Locate the cell with the specified text and output its [X, Y] center coordinate. 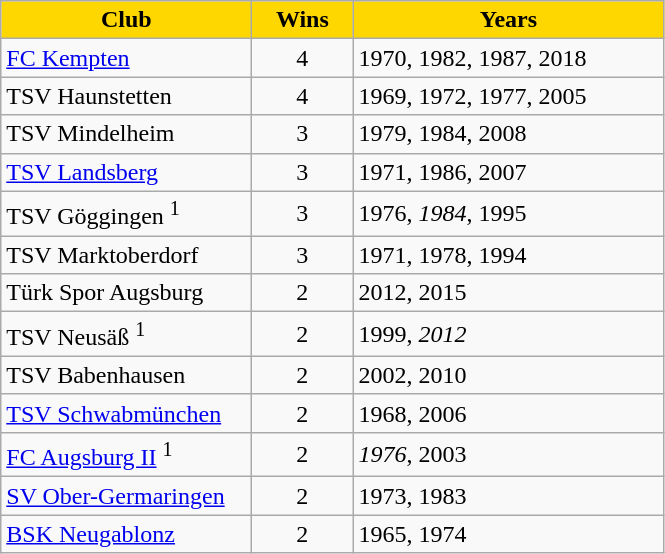
1999, 2012 [508, 334]
Wins [302, 20]
Years [508, 20]
2012, 2015 [508, 293]
FC Kempten [126, 58]
BSK Neugablonz [126, 534]
1971, 1978, 1994 [508, 255]
1976, 2003 [508, 454]
TSV Haunstetten [126, 96]
1979, 1984, 2008 [508, 134]
Türk Spor Augsburg [126, 293]
TSV Göggingen 1 [126, 214]
FC Augsburg II 1 [126, 454]
1969, 1972, 1977, 2005 [508, 96]
Club [126, 20]
TSV Mindelheim [126, 134]
SV Ober-Germaringen [126, 496]
TSV Marktoberdorf [126, 255]
2002, 2010 [508, 375]
1971, 1986, 2007 [508, 172]
1973, 1983 [508, 496]
TSV Babenhausen [126, 375]
1965, 1974 [508, 534]
1970, 1982, 1987, 2018 [508, 58]
TSV Neusäß 1 [126, 334]
TSV Schwabmünchen [126, 413]
1976, 1984, 1995 [508, 214]
TSV Landsberg [126, 172]
1968, 2006 [508, 413]
